Output the (X, Y) coordinate of the center of the cell containing the given text.  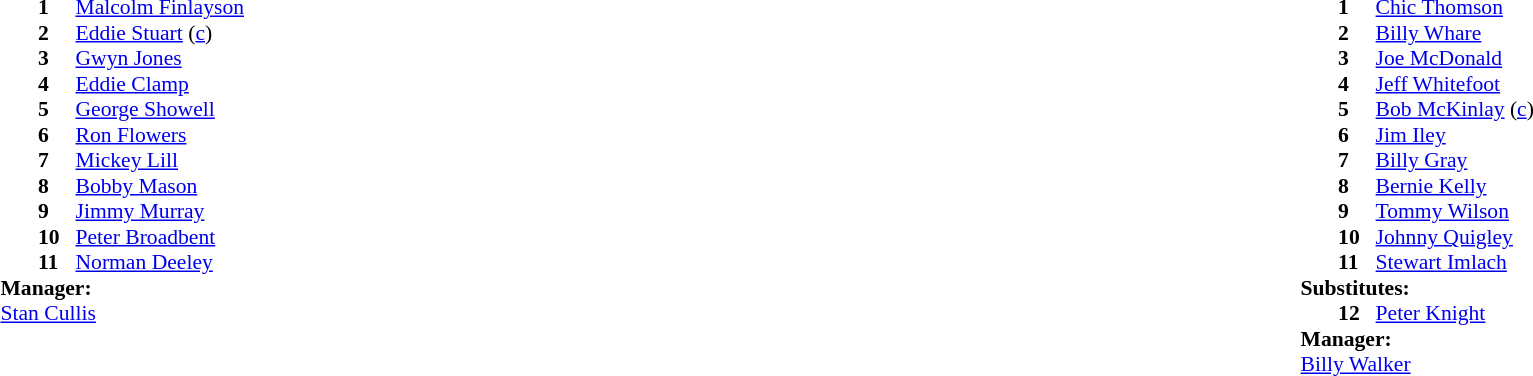
Manager: (122, 288)
George Showell (160, 109)
Peter Broadbent (160, 237)
Gwyn Jones (160, 59)
Eddie Clamp (160, 84)
Mickey Lill (160, 161)
Ron Flowers (160, 135)
12 (1357, 313)
Bobby Mason (160, 186)
Eddie Stuart (c) (160, 33)
Jimmy Murray (160, 211)
Stan Cullis (122, 313)
Norman Deeley (160, 263)
